Identify which cell holds the provided text, then report its (x, y) central coordinate. 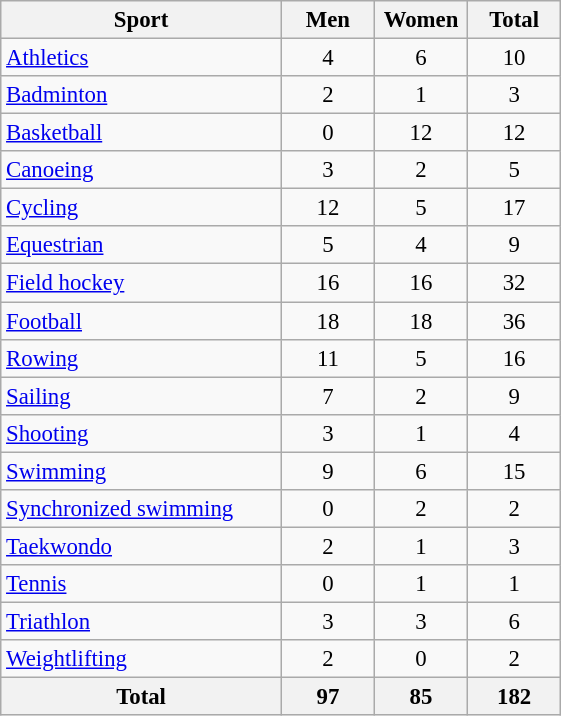
Field hockey (142, 283)
Weightlifting (142, 659)
17 (514, 208)
85 (420, 697)
97 (328, 697)
7 (328, 396)
Women (420, 20)
Swimming (142, 471)
Sport (142, 20)
Tennis (142, 584)
Badminton (142, 95)
Sailing (142, 396)
Triathlon (142, 621)
36 (514, 321)
32 (514, 283)
Taekwondo (142, 546)
182 (514, 697)
11 (328, 358)
Cycling (142, 208)
Basketball (142, 133)
Canoeing (142, 170)
Shooting (142, 433)
Synchronized swimming (142, 509)
Football (142, 321)
Equestrian (142, 245)
Men (328, 20)
15 (514, 471)
10 (514, 58)
Athletics (142, 58)
Rowing (142, 358)
